Capture the cell that displays the provided text and extract its [X, Y] central coordinate. 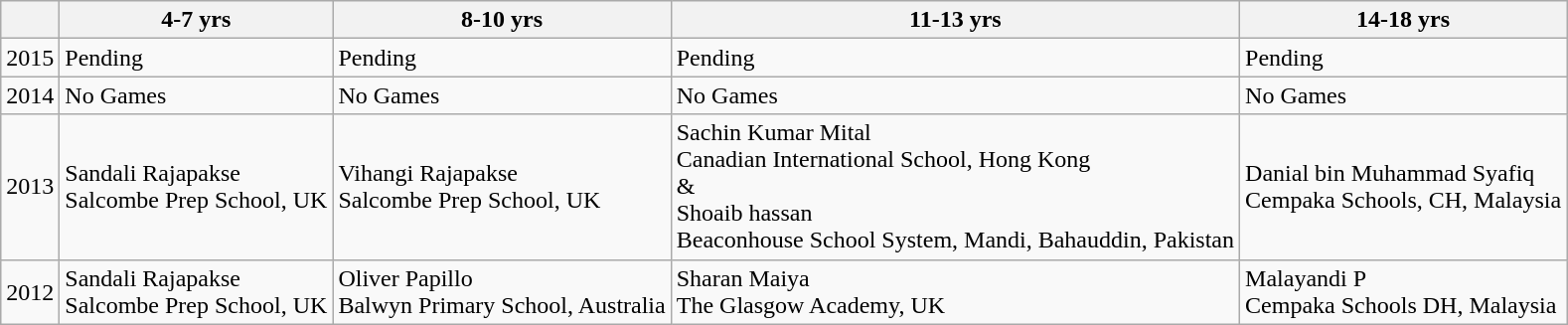
8-10 yrs [502, 20]
Oliver PapilloBalwyn Primary School, Australia [502, 292]
11-13 yrs [955, 20]
4-7 yrs [197, 20]
2015 [30, 58]
Sharan MaiyaThe Glasgow Academy, UK [955, 292]
2012 [30, 292]
Sachin Kumar MitalCanadian International School, Hong Kong&Shoaib hassanBeaconhouse School System, Mandi, Bahauddin, Pakistan [955, 187]
Vihangi RajapakseSalcombe Prep School, UK [502, 187]
Danial bin Muhammad SyafiqCempaka Schools, CH, Malaysia [1403, 187]
2014 [30, 95]
Malayandi PCempaka Schools DH, Malaysia [1403, 292]
14-18 yrs [1403, 20]
2013 [30, 187]
